Output the (x, y) coordinate of the center of the cell containing the given text.  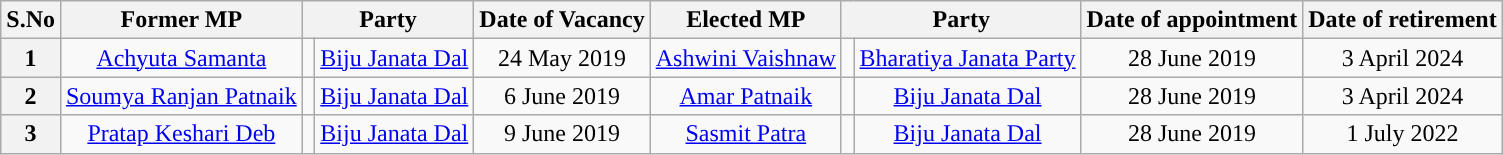
Achyuta Samanta (181, 58)
Ashwini Vaishnaw (746, 58)
Elected MP (746, 20)
1 July 2022 (1402, 134)
Date of retirement (1402, 20)
Date of Vacancy (562, 20)
9 June 2019 (562, 134)
Amar Patnaik (746, 96)
Sasmit Patra (746, 134)
Bharatiya Janata Party (968, 58)
Date of appointment (1192, 20)
S.No (31, 20)
24 May 2019 (562, 58)
2 (31, 96)
Soumya Ranjan Patnaik (181, 96)
Former MP (181, 20)
6 June 2019 (562, 96)
3 (31, 134)
Pratap Keshari Deb (181, 134)
1 (31, 58)
